Return [X, Y] of the center of cell containing provided text 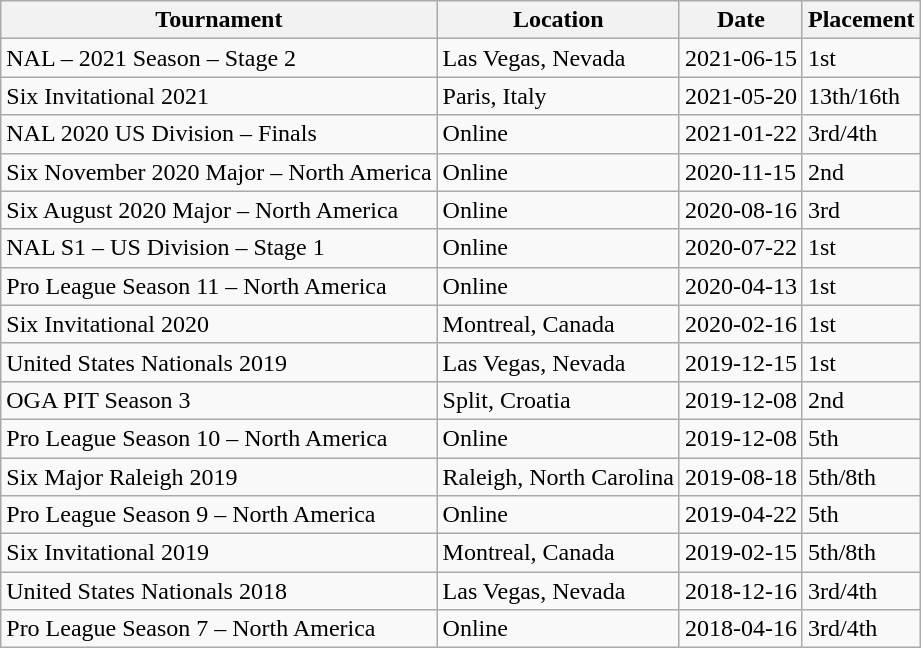
2019-12-15 [740, 362]
OGA PIT Season 3 [219, 400]
Six Invitational 2020 [219, 324]
NAL S1 – US Division – Stage 1 [219, 248]
Pro League Season 7 – North America [219, 629]
2018-04-16 [740, 629]
13th/16th [861, 96]
2021-06-15 [740, 58]
Paris, Italy [558, 96]
2020-07-22 [740, 248]
Six August 2020 Major – North America [219, 210]
2020-02-16 [740, 324]
2021-01-22 [740, 134]
Pro League Season 11 – North America [219, 286]
2020-11-15 [740, 172]
NAL – 2021 Season – Stage 2 [219, 58]
United States Nationals 2019 [219, 362]
2019-08-18 [740, 477]
Location [558, 20]
2020-04-13 [740, 286]
Pro League Season 9 – North America [219, 515]
2019-02-15 [740, 553]
Six Major Raleigh 2019 [219, 477]
United States Nationals 2018 [219, 591]
2020-08-16 [740, 210]
3rd [861, 210]
2021-05-20 [740, 96]
NAL 2020 US Division – Finals [219, 134]
2019-04-22 [740, 515]
2018-12-16 [740, 591]
Pro League Season 10 – North America [219, 438]
Six Invitational 2019 [219, 553]
Date [740, 20]
Six Invitational 2021 [219, 96]
Split, Croatia [558, 400]
Raleigh, North Carolina [558, 477]
Six November 2020 Major – North America [219, 172]
Placement [861, 20]
Tournament [219, 20]
